Return (x, y) of the center of cell containing provided text 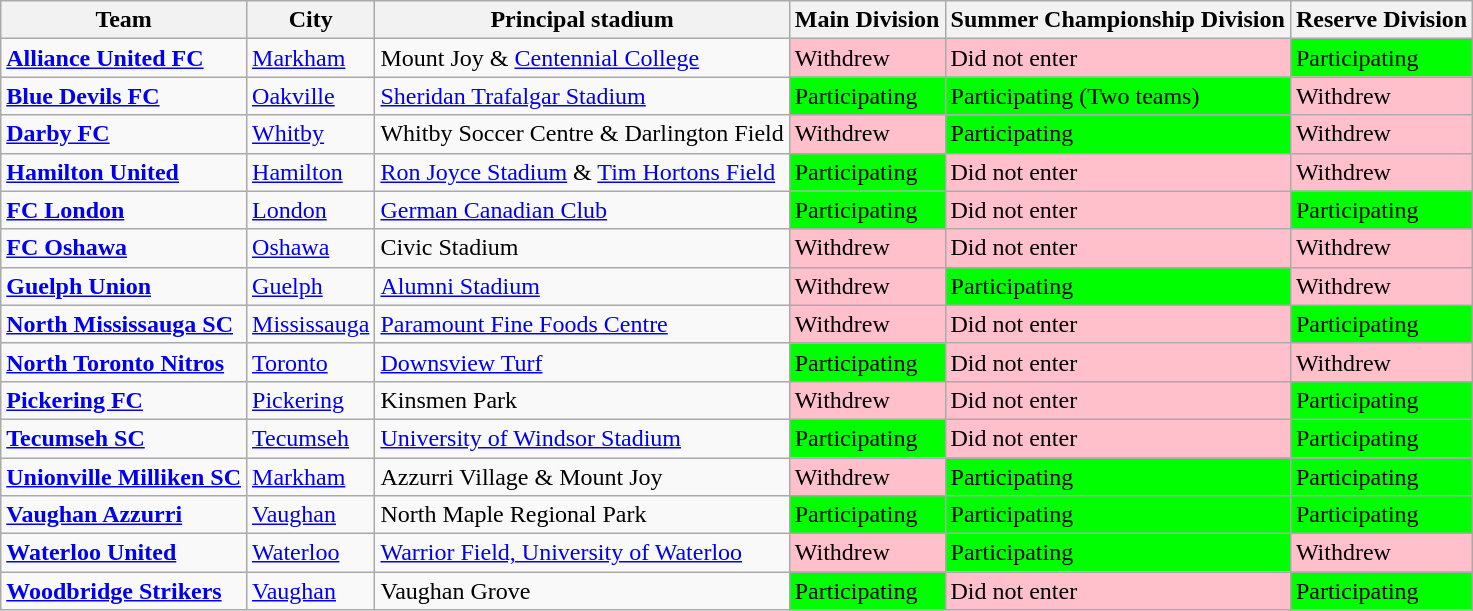
German Canadian Club (582, 210)
Woodbridge Strikers (124, 591)
Oshawa (311, 248)
Mount Joy & Centennial College (582, 58)
London (311, 210)
Principal stadium (582, 20)
Tecumseh SC (124, 438)
Oakville (311, 96)
Team (124, 20)
Sheridan Trafalgar Stadium (582, 96)
Warrior Field, University of Waterloo (582, 553)
Vaughan Grove (582, 591)
Waterloo United (124, 553)
Hamilton (311, 172)
FC Oshawa (124, 248)
Tecumseh (311, 438)
Ron Joyce Stadium & Tim Hortons Field (582, 172)
Azzurri Village & Mount Joy (582, 477)
Downsview Turf (582, 362)
North Maple Regional Park (582, 515)
University of Windsor Stadium (582, 438)
Kinsmen Park (582, 400)
Alumni Stadium (582, 286)
Participating (Two teams) (1118, 96)
Pickering FC (124, 400)
North Mississauga SC (124, 324)
Guelph Union (124, 286)
Waterloo (311, 553)
Alliance United FC (124, 58)
Whitby Soccer Centre & Darlington Field (582, 134)
Guelph (311, 286)
Unionville Milliken SC (124, 477)
Whitby (311, 134)
Darby FC (124, 134)
Reserve Division (1381, 20)
Blue Devils FC (124, 96)
Mississauga (311, 324)
North Toronto Nitros (124, 362)
FC London (124, 210)
Main Division (867, 20)
Summer Championship Division (1118, 20)
Civic Stadium (582, 248)
City (311, 20)
Vaughan Azzurri (124, 515)
Paramount Fine Foods Centre (582, 324)
Pickering (311, 400)
Hamilton United (124, 172)
Toronto (311, 362)
